Determine the (x, y) coordinate at the center of the cell enclosing the given text.  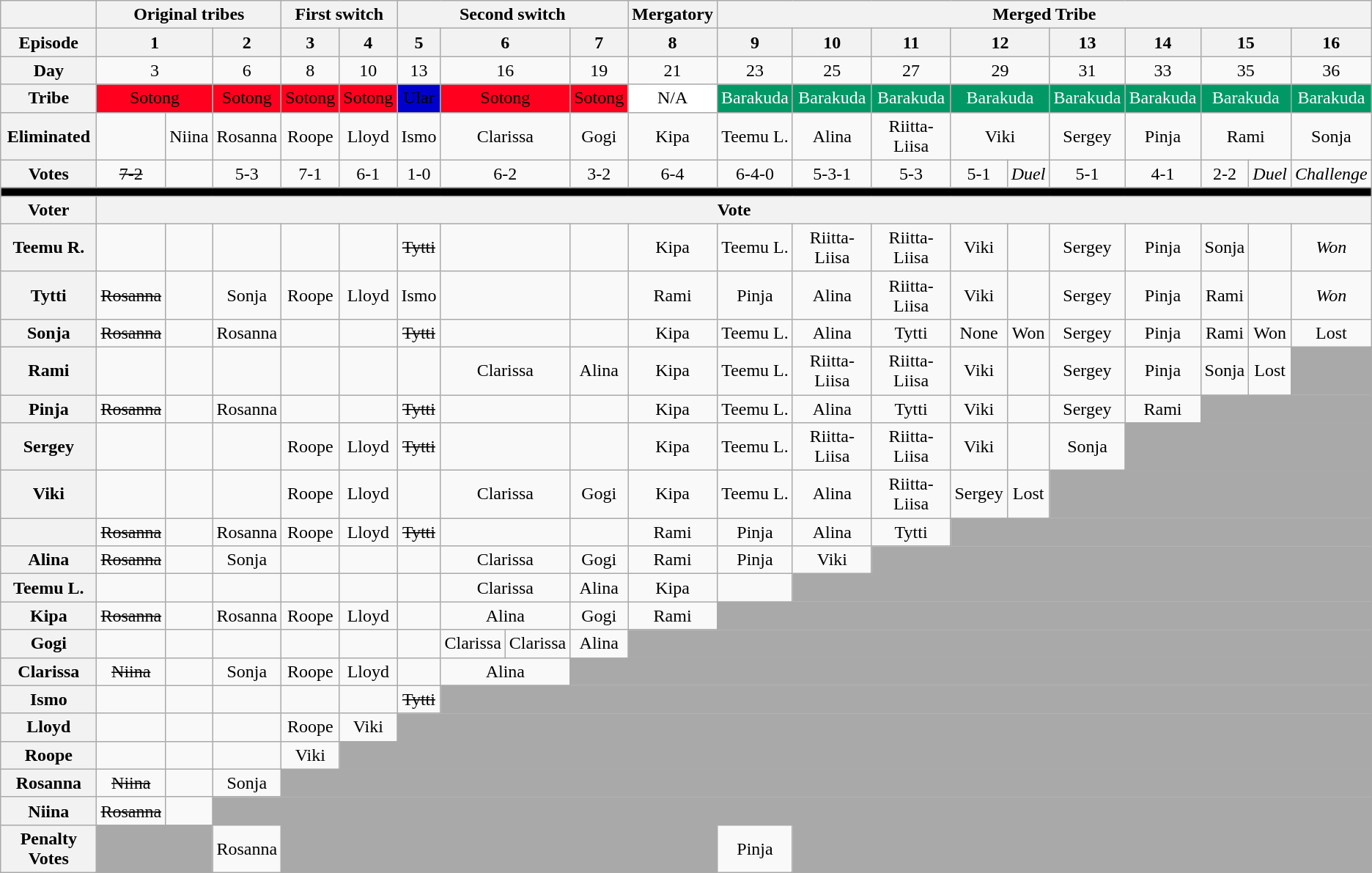
4 (368, 43)
7 (600, 43)
1-0 (419, 174)
Original tribes (189, 15)
4-1 (1162, 174)
6-4-0 (755, 174)
36 (1331, 70)
14 (1162, 43)
7-1 (311, 174)
Merged Tribe (1044, 15)
Voter (48, 210)
7-2 (131, 174)
9 (755, 43)
19 (600, 70)
Second switch (513, 15)
27 (911, 70)
Teemu R. (48, 248)
Penalty Votes (48, 849)
First switch (339, 15)
21 (673, 70)
6-1 (368, 174)
Episode (48, 43)
6-4 (673, 174)
Mergatory (673, 15)
Day (48, 70)
N/A (673, 98)
23 (755, 70)
35 (1246, 70)
31 (1088, 70)
Vote (734, 210)
1 (155, 43)
25 (832, 70)
Ular (419, 98)
2-2 (1225, 174)
Challenge (1331, 174)
12 (1000, 43)
29 (1000, 70)
11 (911, 43)
Eliminated (48, 136)
None (979, 333)
2 (247, 43)
Votes (48, 174)
6-2 (506, 174)
5-3-1 (832, 174)
15 (1246, 43)
33 (1162, 70)
5 (419, 43)
Tribe (48, 98)
3-2 (600, 174)
